Locate the cell with the specified text and output its [X, Y] center coordinate. 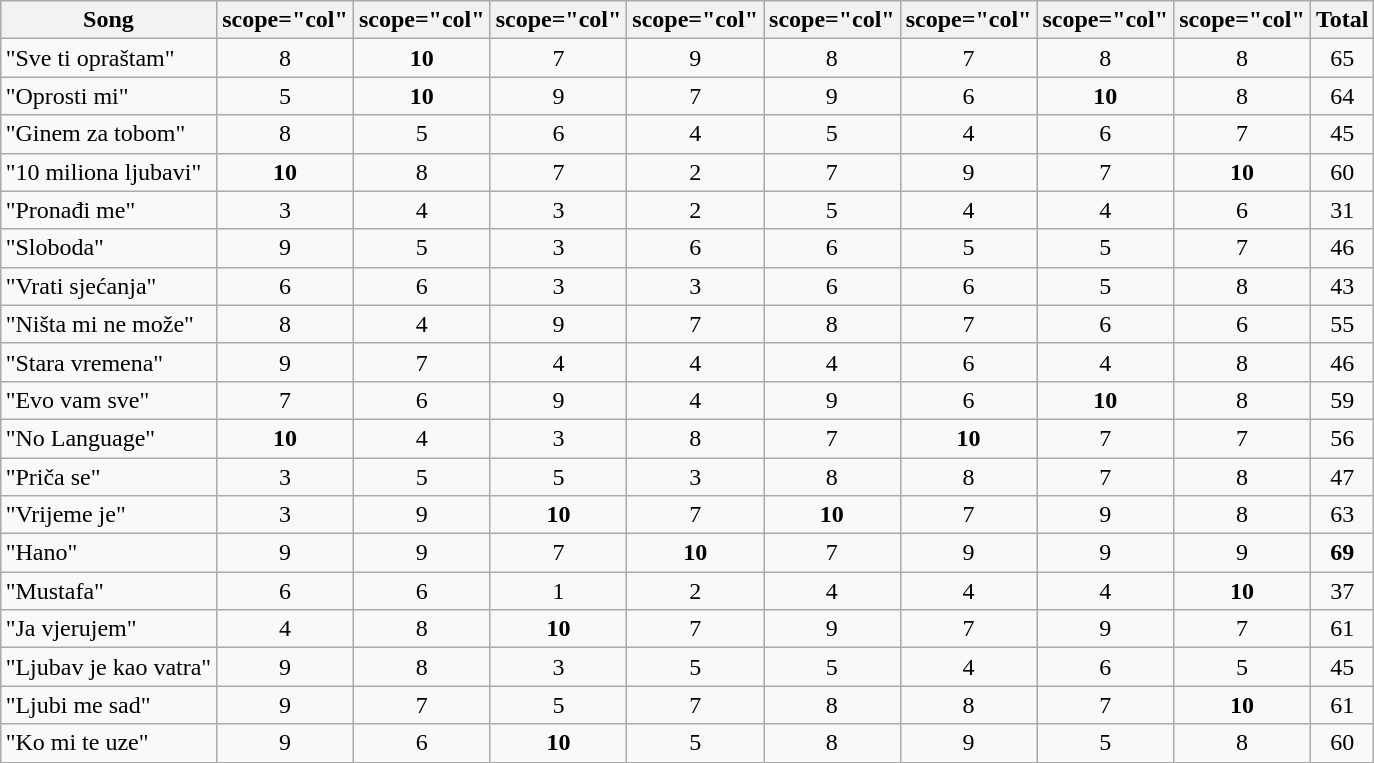
59 [1342, 400]
56 [1342, 438]
"Vrijeme je" [108, 515]
47 [1342, 477]
"Ništa mi ne može" [108, 324]
"Hano" [108, 553]
"Ginem za tobom" [108, 134]
"10 miliona ljubavi" [108, 172]
65 [1342, 58]
"Priča se" [108, 477]
Total [1342, 20]
64 [1342, 96]
55 [1342, 324]
43 [1342, 286]
"Evo vam sve" [108, 400]
"Vrati sjećanja" [108, 286]
Song [108, 20]
"Ko mi te uze" [108, 743]
"No Language" [108, 438]
"Ljubav je kao vatra" [108, 667]
69 [1342, 553]
"Ja vjerujem" [108, 629]
"Pronađi me" [108, 210]
31 [1342, 210]
"Mustafa" [108, 591]
"Stara vremena" [108, 362]
"Sloboda" [108, 248]
1 [558, 591]
37 [1342, 591]
"Oprosti mi" [108, 96]
"Sve ti opraštam" [108, 58]
"Ljubi me sad" [108, 705]
63 [1342, 515]
